Provide the [X, Y] coordinate of the cell's center where the given text is located.  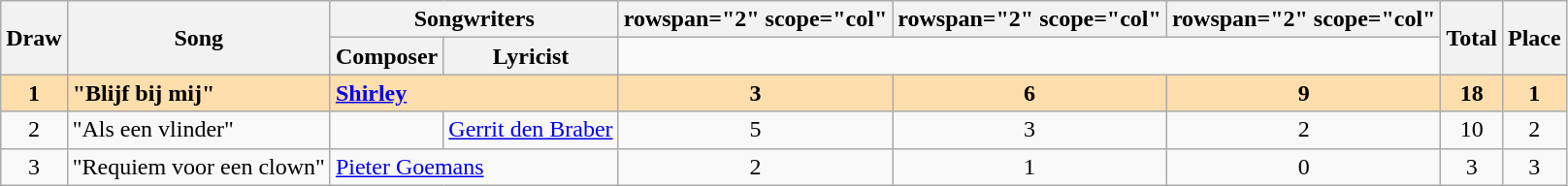
5 [755, 130]
Total [1472, 38]
"Als een vlinder" [198, 130]
Draw [34, 38]
Gerrit den Braber [531, 130]
10 [1472, 130]
Composer [386, 56]
18 [1472, 93]
Lyricist [531, 56]
"Requiem voor een clown" [198, 167]
Shirley [474, 93]
"Blijf bij mij" [198, 93]
Songwriters [474, 19]
Place [1534, 38]
Song [198, 38]
0 [1304, 167]
6 [1030, 93]
9 [1304, 93]
Pieter Goemans [474, 167]
